Locate the cell with the specified text and output its [X, Y] center coordinate. 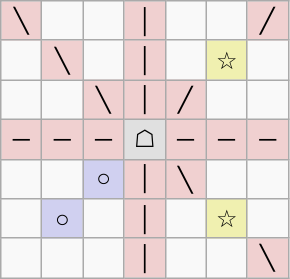
☖ [144, 139]
